Output the [x, y] coordinate of the center of the cell containing the given text.  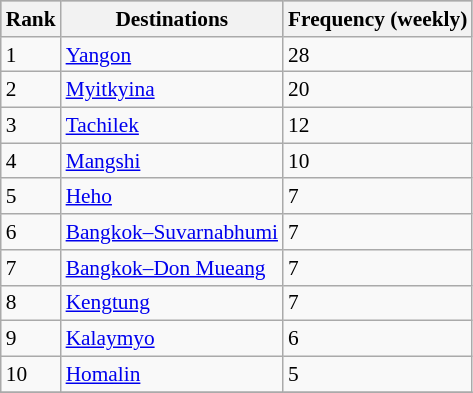
Yangon [172, 55]
3 [31, 126]
Mangshi [172, 161]
Bangkok–Suvarnabhumi [172, 232]
8 [31, 303]
1 [31, 55]
Kalaymyo [172, 339]
2 [31, 90]
9 [31, 339]
Kengtung [172, 303]
20 [378, 90]
Frequency (weekly) [378, 19]
4 [31, 161]
Tachilek [172, 126]
Heho [172, 197]
Homalin [172, 374]
Rank [31, 19]
Bangkok–Don Mueang [172, 268]
28 [378, 55]
Myitkyina [172, 90]
12 [378, 126]
Destinations [172, 19]
